Determine the (X, Y) coordinate at the center of the cell enclosing the given text.  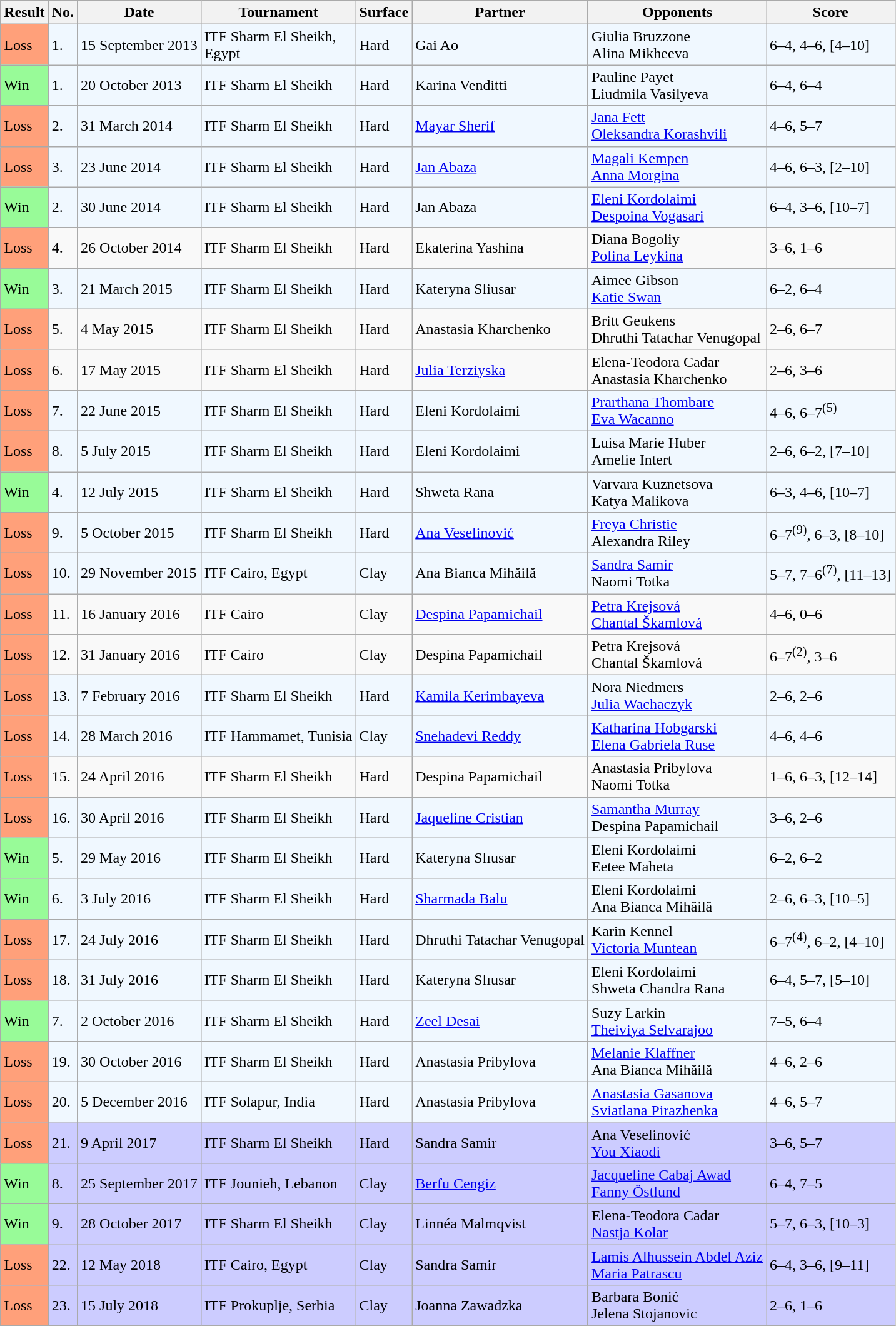
Melanie Klaffner Ana Bianca Mihăilă (677, 1062)
4–6, 2–6 (830, 1062)
Anastasia Pribylova Naomi Totka (677, 776)
Pauline Payet Liudmila Vasilyeva (677, 85)
6–3, 4–6, [10–7] (830, 491)
Katharina Hobgarski Elena Gabriela Ruse (677, 736)
Luisa Marie Huber Amelie Intert (677, 451)
Linnéa Malmqvist (500, 1224)
3 July 2016 (139, 899)
15 September 2013 (139, 45)
2–6, 3–6 (830, 370)
Prarthana Thombare Eva Wacanno (677, 410)
22 June 2015 (139, 410)
3–6, 1–6 (830, 248)
1–6, 6–3, [12–14] (830, 776)
ITF Jounieh, Lebanon (278, 1184)
Tournament (278, 13)
Anastasia Gasanova Sviatlana Pirazhenka (677, 1102)
29 November 2015 (139, 574)
Elena-Teodora Cadar Nastja Kolar (677, 1224)
Samantha Murray Despina Papamichail (677, 818)
ITF Prokuplje, Serbia (278, 1305)
30 June 2014 (139, 208)
Eleni Kordolaimi Shweta Chandra Rana (677, 980)
Anastasia Kharchenko (500, 329)
30 April 2016 (139, 818)
17 May 2015 (139, 370)
6–4, 3–6, [10–7] (830, 208)
10. (63, 574)
31 July 2016 (139, 980)
ITF Sharm El Sheikh, Egypt (278, 45)
6–7(9), 6–3, [8–10] (830, 533)
Score (830, 13)
7–5, 6–4 (830, 1020)
24 July 2016 (139, 939)
Jaqueline Cristian (500, 818)
21. (63, 1143)
Britt Geukens Dhruthi Tatachar Venugopal (677, 329)
6–4, 6–4 (830, 85)
11. (63, 614)
23. (63, 1305)
16. (63, 818)
Opponents (677, 13)
Julia Terziyska (500, 370)
Karina Venditti (500, 85)
Giulia Bruzzone Alina Mikheeva (677, 45)
19. (63, 1062)
2–6, 2–6 (830, 695)
Ana Veselinović (500, 533)
20 October 2013 (139, 85)
Suzy Larkin Theiviya Selvarajoo (677, 1020)
14. (63, 736)
Mayar Sherif (500, 126)
Date (139, 13)
2–6, 6–3, [10–5] (830, 899)
6–4, 5–7, [5–10] (830, 980)
Sharmada Balu (500, 899)
25 September 2017 (139, 1184)
23 June 2014 (139, 166)
Zeel Desai (500, 1020)
6–7(4), 6–2, [4–10] (830, 939)
3–6, 5–7 (830, 1143)
7 February 2016 (139, 695)
Eleni Kordolaimi Eetee Maheta (677, 858)
Aimee Gibson Katie Swan (677, 289)
13. (63, 695)
Partner (500, 13)
31 March 2014 (139, 126)
21 March 2015 (139, 289)
Dhruthi Tatachar Venugopal (500, 939)
Varvara Kuznetsova Katya Malikova (677, 491)
Snehadevi Reddy (500, 736)
24 April 2016 (139, 776)
2 October 2016 (139, 1020)
Magali Kempen Anna Morgina (677, 166)
Ana Veselinović You Xiaodi (677, 1143)
Surface (384, 13)
28 October 2017 (139, 1224)
Result (24, 13)
31 January 2016 (139, 655)
18. (63, 980)
ITF Solapur, India (278, 1102)
Freya Christie Alexandra Riley (677, 533)
28 March 2016 (139, 736)
Karin Kennel Victoria Muntean (677, 939)
20. (63, 1102)
5 December 2016 (139, 1102)
Kateryna Sliusar (500, 289)
Gai Ao (500, 45)
12. (63, 655)
6–4, 3–6, [9–11] (830, 1265)
5–7, 7–6(7), [11–13] (830, 574)
12 July 2015 (139, 491)
16 January 2016 (139, 614)
Shweta Rana (500, 491)
6–2, 6–2 (830, 858)
Nora Niedmers Julia Wachaczyk (677, 695)
6–4, 4–6, [4–10] (830, 45)
Ekaterina Yashina (500, 248)
6–2, 6–4 (830, 289)
6–7(2), 3–6 (830, 655)
4–6, 0–6 (830, 614)
12 May 2018 (139, 1265)
15. (63, 776)
4–6, 6–3, [2–10] (830, 166)
5 October 2015 (139, 533)
3–6, 2–6 (830, 818)
Sandra Samir Naomi Totka (677, 574)
Berfu Cengiz (500, 1184)
No. (63, 13)
Eleni Kordolaimi Despoina Vogasari (677, 208)
Jacqueline Cabaj Awad Fanny Östlund (677, 1184)
2–6, 6–2, [7–10] (830, 451)
ITF Hammamet, Tunisia (278, 736)
Lamis Alhussein Abdel Aziz Maria Patrascu (677, 1265)
Joanna Zawadzka (500, 1305)
4–6, 4–6 (830, 736)
4 May 2015 (139, 329)
15 July 2018 (139, 1305)
30 October 2016 (139, 1062)
17. (63, 939)
Diana Bogoliy Polina Leykina (677, 248)
Jana Fett Oleksandra Korashvili (677, 126)
6–4, 7–5 (830, 1184)
Eleni Kordolaimi Ana Bianca Mihăilă (677, 899)
22. (63, 1265)
Kamila Kerimbayeva (500, 695)
Elena-Teodora Cadar Anastasia Kharchenko (677, 370)
5–7, 6–3, [10–3] (830, 1224)
26 October 2014 (139, 248)
2–6, 1–6 (830, 1305)
4–6, 6–7(5) (830, 410)
Ana Bianca Mihăilă (500, 574)
29 May 2016 (139, 858)
2–6, 6–7 (830, 329)
5 July 2015 (139, 451)
9 April 2017 (139, 1143)
Barbara Bonić Jelena Stojanovic (677, 1305)
